Scan for the cell matching the given text and deliver its (x, y) coordinate at center. 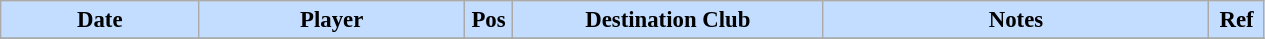
Date (100, 20)
Notes (1016, 20)
Ref (1237, 20)
Destination Club (668, 20)
Player (332, 20)
Pos (488, 20)
